Output the (X, Y) coordinate of the center of the cell containing the given text.  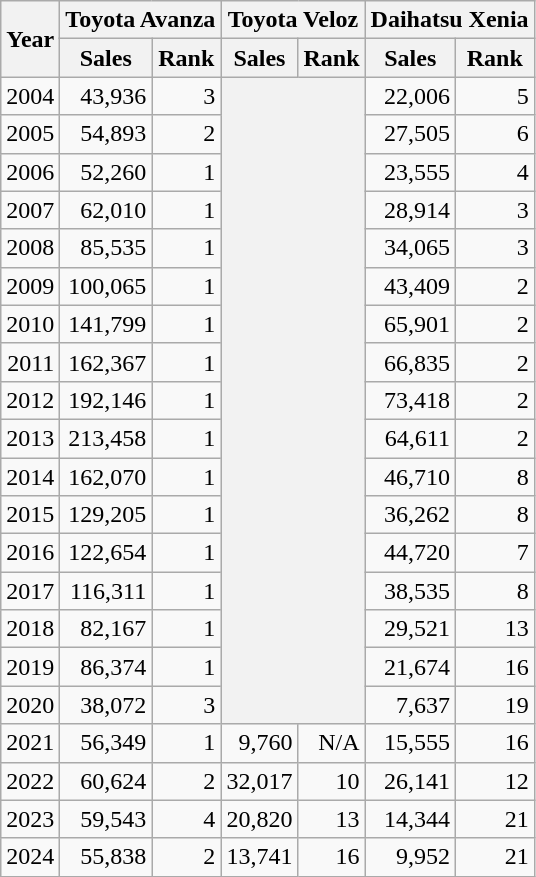
14,344 (410, 819)
60,624 (106, 781)
2006 (30, 172)
38,072 (106, 705)
2018 (30, 629)
15,555 (410, 743)
12 (494, 781)
100,065 (106, 286)
Toyota Avanza (140, 20)
82,167 (106, 629)
2015 (30, 515)
162,367 (106, 362)
Daihatsu Xenia (450, 20)
28,914 (410, 210)
34,065 (410, 248)
66,835 (410, 362)
213,458 (106, 438)
N/A (332, 743)
65,901 (410, 324)
Toyota Veloz (293, 20)
46,710 (410, 477)
29,521 (410, 629)
2023 (30, 819)
23,555 (410, 172)
Year (30, 39)
2004 (30, 96)
2008 (30, 248)
22,006 (410, 96)
129,205 (106, 515)
2009 (30, 286)
21,674 (410, 667)
2011 (30, 362)
2005 (30, 134)
2007 (30, 210)
26,141 (410, 781)
2014 (30, 477)
2017 (30, 591)
59,543 (106, 819)
10 (332, 781)
6 (494, 134)
192,146 (106, 400)
20,820 (260, 819)
2010 (30, 324)
52,260 (106, 172)
2019 (30, 667)
13,741 (260, 857)
2012 (30, 400)
73,418 (410, 400)
62,010 (106, 210)
43,409 (410, 286)
122,654 (106, 553)
2016 (30, 553)
2021 (30, 743)
85,535 (106, 248)
141,799 (106, 324)
5 (494, 96)
2024 (30, 857)
27,505 (410, 134)
38,535 (410, 591)
162,070 (106, 477)
55,838 (106, 857)
44,720 (410, 553)
54,893 (106, 134)
86,374 (106, 667)
9,952 (410, 857)
56,349 (106, 743)
36,262 (410, 515)
9,760 (260, 743)
116,311 (106, 591)
64,611 (410, 438)
32,017 (260, 781)
7,637 (410, 705)
2020 (30, 705)
2013 (30, 438)
2022 (30, 781)
7 (494, 553)
43,936 (106, 96)
19 (494, 705)
